Pinpoint the cell where the given text exists, returning its [X, Y] midpoint coordinate. 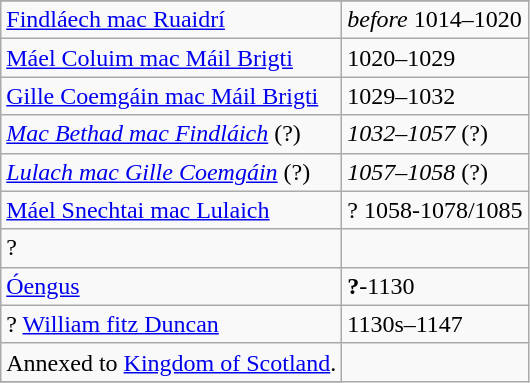
?-1130 [435, 286]
Óengus [172, 286]
Findláech mac Ruaidrí [172, 20]
? William fitz Duncan [172, 324]
Annexed to Kingdom of Scotland. [172, 362]
1029–1032 [435, 96]
Máel Snechtai mac Lulaich [172, 210]
Mac Bethad mac Findláich (?) [172, 134]
? [172, 248]
Lulach mac Gille Coemgáin (?) [172, 172]
1130s–1147 [435, 324]
? 1058-1078/1085 [435, 210]
1020–1029 [435, 58]
before 1014–1020 [435, 20]
1032–1057 (?) [435, 134]
1057–1058 (?) [435, 172]
Gille Coemgáin mac Máil Brigti [172, 96]
Máel Coluim mac Máil Brigti [172, 58]
